For the text-containing cell, return its midpoint in (X, Y) coordinate format. 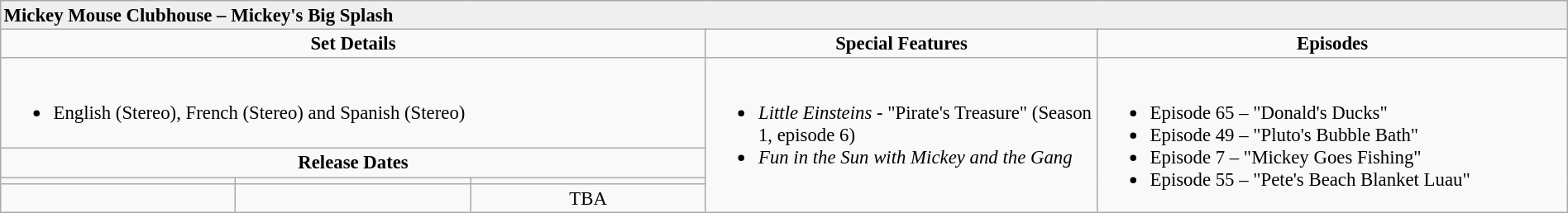
Release Dates (353, 162)
Episodes (1332, 43)
TBA (588, 198)
English (Stereo), French (Stereo) and Spanish (Stereo) (353, 103)
Episode 65 – "Donald's Ducks"Episode 49 – "Pluto's Bubble Bath"Episode 7 – "Mickey Goes Fishing"Episode 55 – "Pete's Beach Blanket Luau" (1332, 135)
Special Features (901, 43)
Set Details (353, 43)
Little Einsteins - "Pirate's Treasure" (Season 1, episode 6)Fun in the Sun with Mickey and the Gang (901, 135)
Mickey Mouse Clubhouse – Mickey's Big Splash (784, 15)
